Identify which cell holds the provided text, then report its [X, Y] central coordinate. 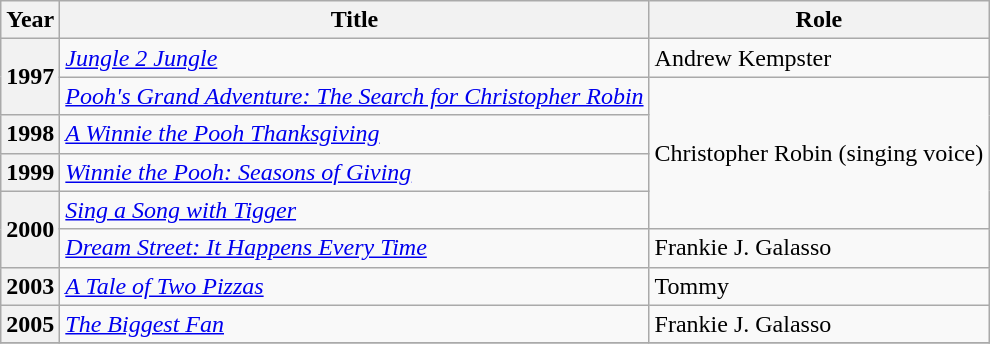
Winnie the Pooh: Seasons of Giving [354, 172]
2005 [30, 324]
A Tale of Two Pizzas [354, 286]
Jungle 2 Jungle [354, 58]
Year [30, 20]
1997 [30, 77]
Dream Street: It Happens Every Time [354, 248]
Sing a Song with Tigger [354, 210]
Christopher Robin (singing voice) [819, 153]
A Winnie the Pooh Thanksgiving [354, 134]
Andrew Kempster [819, 58]
Title [354, 20]
Tommy [819, 286]
The Biggest Fan [354, 324]
Pooh's Grand Adventure: The Search for Christopher Robin [354, 96]
2003 [30, 286]
1998 [30, 134]
Role [819, 20]
1999 [30, 172]
2000 [30, 229]
